Return [x, y] of the center of cell containing provided text 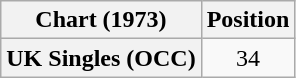
UK Singles (OCC) [101, 58]
Chart (1973) [101, 20]
34 [248, 58]
Position [248, 20]
